For the text-containing cell, return its midpoint in [x, y] coordinate format. 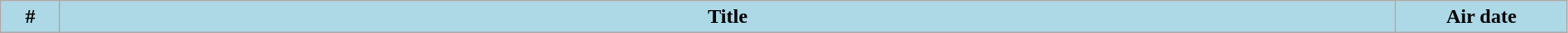
Title [728, 17]
# [30, 17]
Air date [1481, 17]
